Determine the [X, Y] coordinate at the center of the cell enclosing the given text.  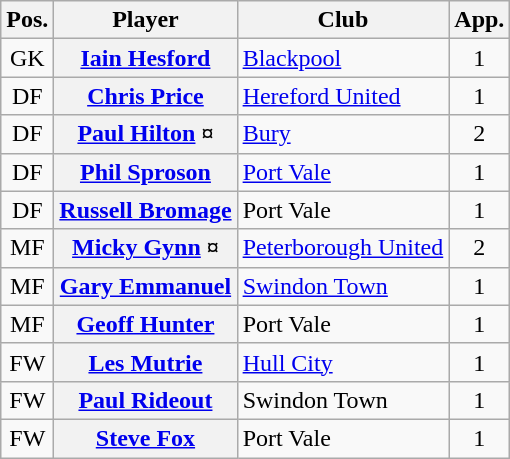
Chris Price [146, 96]
Pos. [28, 20]
GK [28, 58]
Steve Fox [146, 438]
Hereford United [343, 96]
Iain Hesford [146, 58]
Micky Gynn ¤ [146, 248]
Phil Sproson [146, 172]
Blackpool [343, 58]
Club [343, 20]
Hull City [343, 362]
App. [480, 20]
Russell Bromage [146, 210]
Geoff Hunter [146, 324]
Paul Rideout [146, 400]
Les Mutrie [146, 362]
Player [146, 20]
Gary Emmanuel [146, 286]
Peterborough United [343, 248]
Bury [343, 134]
Paul Hilton ¤ [146, 134]
